Provide the [X, Y] coordinate of the cell's center where the given text is located.  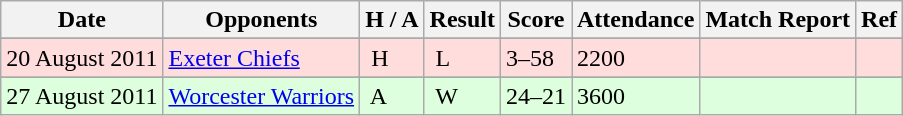
Date [82, 20]
L [462, 58]
H / A [392, 20]
Worcester Warriors [262, 96]
20 August 2011 [82, 58]
Match Report [778, 20]
W [462, 96]
Attendance [636, 20]
Exeter Chiefs [262, 58]
24–21 [536, 96]
2200 [636, 58]
3600 [636, 96]
Result [462, 20]
27 August 2011 [82, 96]
Opponents [262, 20]
H [392, 58]
Ref [880, 20]
3–58 [536, 58]
A [392, 96]
Score [536, 20]
